Capture the cell that displays the provided text and extract its [X, Y] central coordinate. 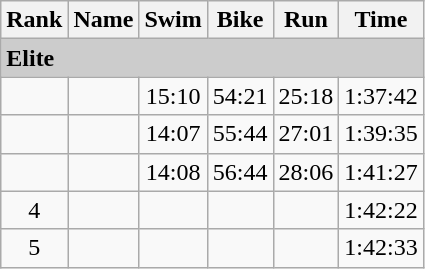
15:10 [173, 96]
27:01 [306, 134]
Rank [34, 20]
14:08 [173, 172]
1:41:27 [381, 172]
Run [306, 20]
4 [34, 210]
14:07 [173, 134]
5 [34, 248]
Name [104, 20]
Bike [240, 20]
1:39:35 [381, 134]
Elite [212, 58]
Swim [173, 20]
1:42:33 [381, 248]
Time [381, 20]
25:18 [306, 96]
1:42:22 [381, 210]
54:21 [240, 96]
1:37:42 [381, 96]
28:06 [306, 172]
55:44 [240, 134]
56:44 [240, 172]
